Detect which cell encompasses the target text, then output its [x, y] center coordinate. 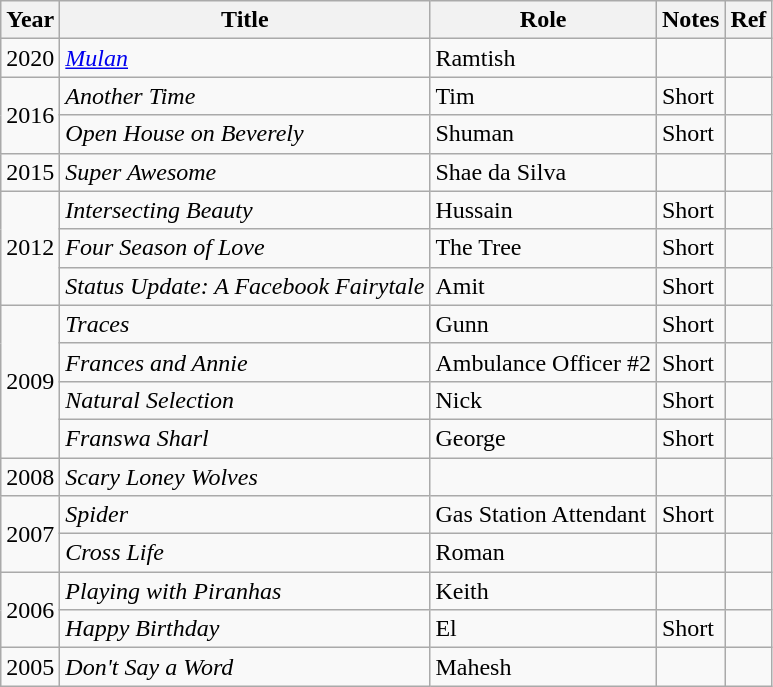
Four Season of Love [245, 248]
Another Time [245, 96]
2007 [30, 534]
Title [245, 20]
Playing with Piranhas [245, 591]
Notes [690, 20]
2015 [30, 172]
2006 [30, 610]
Natural Selection [245, 400]
Cross Life [245, 553]
2016 [30, 115]
Amit [544, 286]
Scary Loney Wolves [245, 477]
2012 [30, 248]
Traces [245, 324]
Franswa Sharl [245, 438]
Tim [544, 96]
Hussain [544, 210]
2008 [30, 477]
2020 [30, 58]
Status Update: A Facebook Fairytale [245, 286]
Shuman [544, 134]
The Tree [544, 248]
Ambulance Officer #2 [544, 362]
Super Awesome [245, 172]
Roman [544, 553]
Intersecting Beauty [245, 210]
Ref [748, 20]
Gunn [544, 324]
Nick [544, 400]
Mahesh [544, 667]
Gas Station Attendant [544, 515]
Year [30, 20]
2009 [30, 381]
El [544, 629]
Frances and Annie [245, 362]
George [544, 438]
Happy Birthday [245, 629]
Keith [544, 591]
2005 [30, 667]
Role [544, 20]
Open House on Beverely [245, 134]
Spider [245, 515]
Ramtish [544, 58]
Mulan [245, 58]
Shae da Silva [544, 172]
Don't Say a Word [245, 667]
